Scan for the cell matching the given text and deliver its [X, Y] coordinate at center. 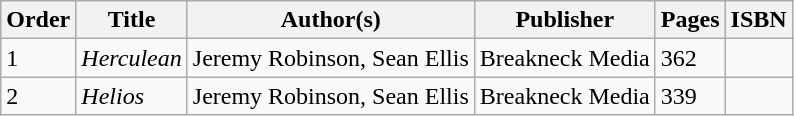
339 [690, 96]
Pages [690, 20]
1 [38, 58]
ISBN [758, 20]
2 [38, 96]
362 [690, 58]
Author(s) [330, 20]
Publisher [564, 20]
Helios [132, 96]
Herculean [132, 58]
Order [38, 20]
Title [132, 20]
